From the cell containing the given text, extract its center point as (X, Y) coordinate. 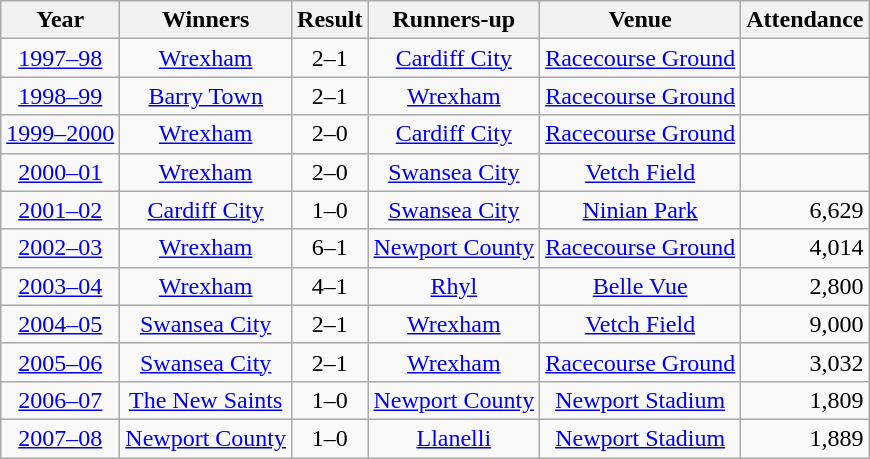
Venue (640, 20)
2007–08 (60, 438)
2003–04 (60, 286)
4–1 (330, 286)
2002–03 (60, 248)
4,014 (805, 248)
1999–2000 (60, 134)
Ninian Park (640, 210)
6,629 (805, 210)
1997–98 (60, 58)
Year (60, 20)
Belle Vue (640, 286)
The New Saints (206, 400)
3,032 (805, 362)
1998–99 (60, 96)
Llanelli (454, 438)
9,000 (805, 324)
2005–06 (60, 362)
Result (330, 20)
Rhyl (454, 286)
Barry Town (206, 96)
2004–05 (60, 324)
2001–02 (60, 210)
1,889 (805, 438)
Runners-up (454, 20)
2,800 (805, 286)
2006–07 (60, 400)
Attendance (805, 20)
6–1 (330, 248)
Winners (206, 20)
2000–01 (60, 172)
1,809 (805, 400)
